Capture the cell that displays the provided text and extract its [X, Y] central coordinate. 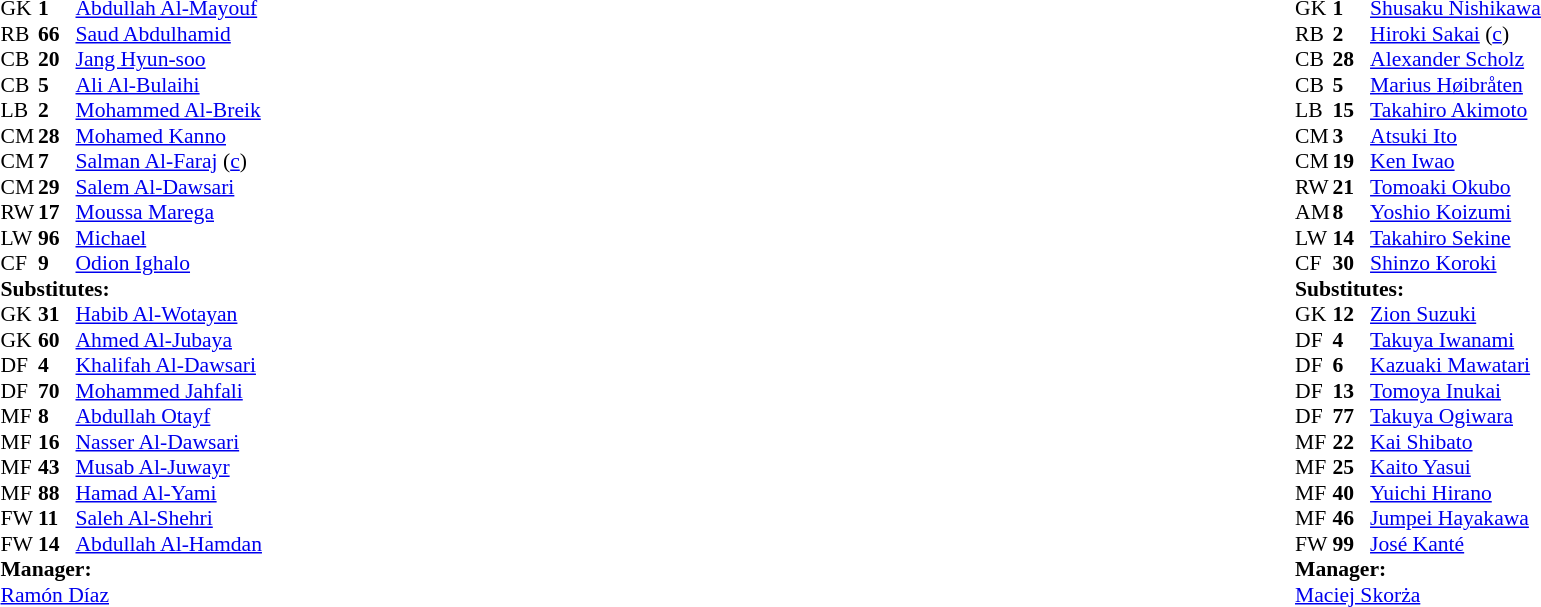
Takahiro Akimoto [1456, 111]
AM [1314, 213]
Ahmed Al-Jubaya [169, 340]
17 [57, 213]
Ali Al-Bulaihi [169, 85]
Yuichi Hirano [1456, 493]
22 [1352, 442]
3 [1352, 136]
Takuya Iwanami [1456, 340]
9 [57, 263]
60 [57, 340]
21 [1352, 187]
Atsuki Ito [1456, 136]
Tomoya Inukai [1456, 391]
Salem Al-Dawsari [169, 187]
Jang Hyun-soo [169, 59]
Hiroki Sakai (c) [1456, 34]
Odion Ighalo [169, 263]
6 [1352, 365]
96 [57, 238]
40 [1352, 493]
Kai Shibato [1456, 442]
Musab Al-Juwayr [169, 467]
77 [1352, 417]
31 [57, 315]
Salman Al-Faraj (c) [169, 161]
20 [57, 59]
88 [57, 493]
Kazuaki Mawatari [1456, 365]
Hamad Al-Yami [169, 493]
Saleh Al-Shehri [169, 519]
Takahiro Sekine [1456, 238]
16 [57, 442]
Marius Høibråten [1456, 85]
30 [1352, 263]
46 [1352, 519]
13 [1352, 391]
12 [1352, 315]
15 [1352, 111]
Mohammed Al-Breik [169, 111]
Mohamed Kanno [169, 136]
7 [57, 161]
Saud Abdulhamid [169, 34]
Jumpei Hayakawa [1456, 519]
Yoshio Koizumi [1456, 213]
Abdullah Al-Hamdan [169, 544]
70 [57, 391]
29 [57, 187]
Michael [169, 238]
Nasser Al-Dawsari [169, 442]
11 [57, 519]
Alexander Scholz [1456, 59]
43 [57, 467]
Kaito Yasui [1456, 467]
Khalifah Al-Dawsari [169, 365]
Abdullah Otayf [169, 417]
Ken Iwao [1456, 161]
Moussa Marega [169, 213]
Habib Al-Wotayan [169, 315]
99 [1352, 544]
25 [1352, 467]
66 [57, 34]
19 [1352, 161]
Mohammed Jahfali [169, 391]
Tomoaki Okubo [1456, 187]
Takuya Ogiwara [1456, 417]
Shinzo Koroki [1456, 263]
José Kanté [1456, 544]
Zion Suzuki [1456, 315]
